Provide the [x, y] coordinate of the cell's center where the given text is located.  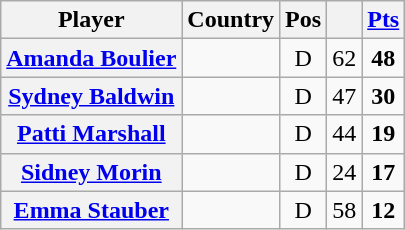
62 [344, 58]
47 [344, 96]
44 [344, 134]
17 [384, 172]
12 [384, 210]
Emma Stauber [92, 210]
Pos [304, 20]
Patti Marshall [92, 134]
48 [384, 58]
Player [92, 20]
19 [384, 134]
Amanda Boulier [92, 58]
Country [231, 20]
58 [344, 210]
30 [384, 96]
Pts [384, 20]
Sydney Baldwin [92, 96]
Sidney Morin [92, 172]
24 [344, 172]
